Pinpoint the cell where the given text exists, returning its (x, y) midpoint coordinate. 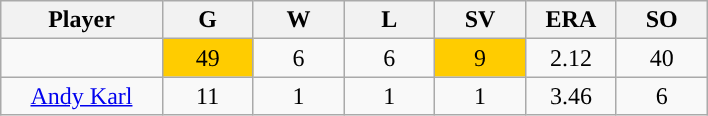
40 (662, 58)
Andy Karl (82, 96)
49 (208, 58)
G (208, 20)
SO (662, 20)
L (390, 20)
3.46 (572, 96)
SV (480, 20)
2.12 (572, 58)
Player (82, 20)
11 (208, 96)
ERA (572, 20)
W (298, 20)
9 (480, 58)
